Pinpoint the cell where the given text exists, returning its [X, Y] midpoint coordinate. 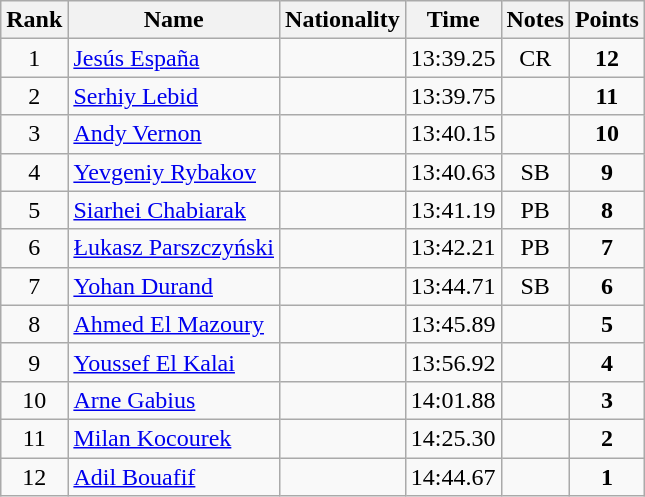
Name [174, 20]
Adil Bouafif [174, 477]
Łukasz Parszczyński [174, 248]
Arne Gabius [174, 400]
13:39.75 [453, 96]
Ahmed El Mazoury [174, 324]
Youssef El Kalai [174, 362]
13:45.89 [453, 324]
Notes [535, 20]
13:44.71 [453, 286]
Siarhei Chabiarak [174, 210]
Yohan Durand [174, 286]
Serhiy Lebid [174, 96]
Yevgeniy Rybakov [174, 172]
13:42.21 [453, 248]
14:01.88 [453, 400]
13:39.25 [453, 58]
Time [453, 20]
13:56.92 [453, 362]
Nationality [343, 20]
13:40.15 [453, 134]
CR [535, 58]
Points [606, 20]
14:44.67 [453, 477]
Rank [34, 20]
Jesús España [174, 58]
Milan Kocourek [174, 438]
14:25.30 [453, 438]
Andy Vernon [174, 134]
13:40.63 [453, 172]
13:41.19 [453, 210]
